Scan for the cell matching the given text and deliver its (X, Y) coordinate at center. 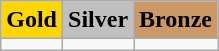
Gold (32, 20)
Silver (98, 20)
Bronze (176, 20)
